Return the (x, y) coordinate for the center point of the cell that contains the specified text.  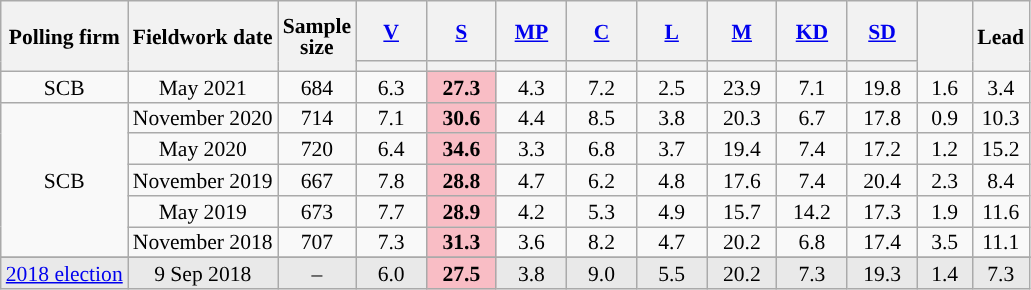
720 (317, 150)
15.2 (1000, 150)
11.1 (1000, 242)
5.5 (672, 274)
May 2020 (203, 150)
19.3 (882, 274)
6.4 (391, 150)
7.2 (601, 86)
17.4 (882, 242)
6.0 (391, 274)
November 2020 (203, 118)
20.4 (882, 180)
23.9 (742, 86)
6.7 (812, 118)
S (461, 31)
M (742, 31)
May 2019 (203, 212)
34.6 (461, 150)
November 2018 (203, 242)
May 2021 (203, 86)
– (317, 274)
Fieldwork date (203, 36)
0.9 (944, 118)
714 (317, 118)
19.8 (882, 86)
673 (317, 212)
3.4 (1000, 86)
4.4 (531, 118)
667 (317, 180)
1.2 (944, 150)
10.3 (1000, 118)
9.0 (601, 274)
9 Sep 2018 (203, 274)
17.6 (742, 180)
5.3 (601, 212)
3.3 (531, 150)
707 (317, 242)
4.2 (531, 212)
3.5 (944, 242)
1.4 (944, 274)
3.7 (672, 150)
1.9 (944, 212)
7.7 (391, 212)
1.6 (944, 86)
2018 election (64, 274)
4.9 (672, 212)
2.3 (944, 180)
31.3 (461, 242)
3.6 (531, 242)
15.7 (742, 212)
6.2 (601, 180)
27.3 (461, 86)
V (391, 31)
KD (812, 31)
Lead (1000, 36)
8.4 (1000, 180)
27.5 (461, 274)
2.5 (672, 86)
6.3 (391, 86)
MP (531, 31)
17.2 (882, 150)
14.2 (812, 212)
11.6 (1000, 212)
19.4 (742, 150)
20.3 (742, 118)
Samplesize (317, 36)
684 (317, 86)
SD (882, 31)
17.8 (882, 118)
28.9 (461, 212)
8.5 (601, 118)
17.3 (882, 212)
November 2019 (203, 180)
30.6 (461, 118)
28.8 (461, 180)
4.8 (672, 180)
C (601, 31)
L (672, 31)
Polling firm (64, 36)
8.2 (601, 242)
7.8 (391, 180)
4.3 (531, 86)
